Determine the (x, y) coordinate at the center of the cell enclosing the given text.  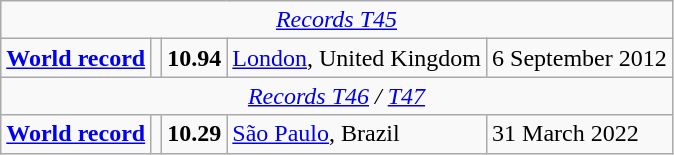
Records T46 / T47 (336, 96)
Records T45 (336, 20)
31 March 2022 (580, 134)
10.94 (194, 58)
London, United Kingdom (357, 58)
São Paulo, Brazil (357, 134)
6 September 2012 (580, 58)
10.29 (194, 134)
